Pinpoint the cell where the given text exists, returning its [X, Y] midpoint coordinate. 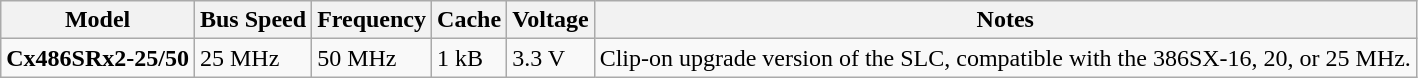
50 MHz [372, 58]
3.3 V [551, 58]
Model [98, 20]
Notes [1005, 20]
1 kB [470, 58]
Clip-on upgrade version of the SLC, compatible with the 386SX-16, 20, or 25 MHz. [1005, 58]
Frequency [372, 20]
Voltage [551, 20]
Cache [470, 20]
Bus Speed [252, 20]
Cx486SRx2-25/50 [98, 58]
25 MHz [252, 58]
